Find where the given text appears and provide that cell's center as (x, y) coordinate. 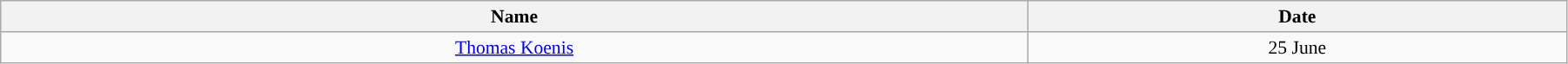
Thomas Koenis (515, 48)
Name (515, 16)
Date (1297, 16)
25 June (1297, 48)
